Search for the cell housing the specified text and yield its [x, y] center coordinate. 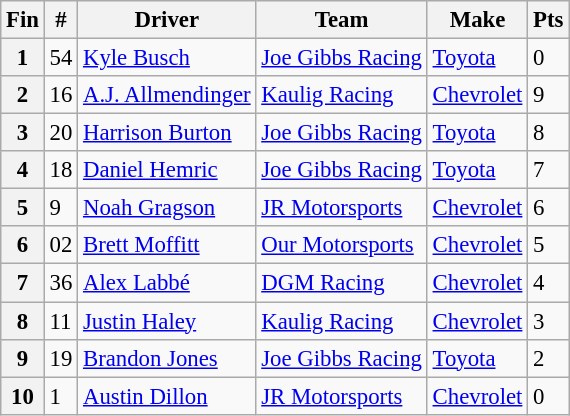
Alex Labbé [167, 283]
DGM Racing [342, 283]
# [60, 20]
02 [60, 245]
Brett Moffitt [167, 245]
19 [60, 358]
10 [23, 396]
18 [60, 170]
Kyle Busch [167, 58]
Brandon Jones [167, 358]
54 [60, 58]
Noah Gragson [167, 208]
A.J. Allmendinger [167, 95]
20 [60, 133]
36 [60, 283]
Fin [23, 20]
Driver [167, 20]
Team [342, 20]
Our Motorsports [342, 245]
Austin Dillon [167, 396]
Pts [548, 20]
Justin Haley [167, 321]
Make [477, 20]
Harrison Burton [167, 133]
11 [60, 321]
Daniel Hemric [167, 170]
16 [60, 95]
